Capture the cell that displays the provided text and extract its (X, Y) central coordinate. 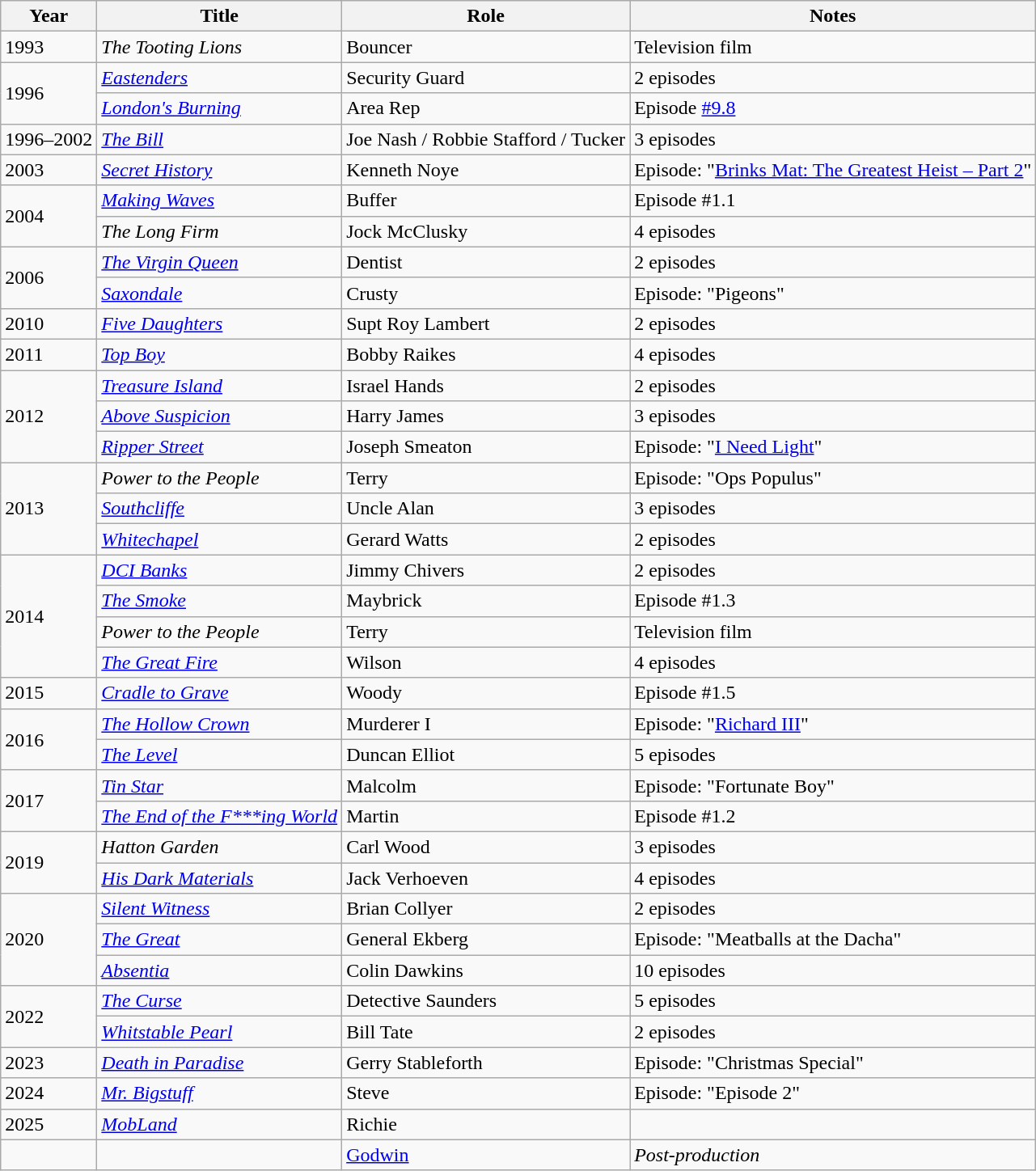
Brian Collyer (486, 909)
Post-production (833, 1155)
DCI Banks (220, 570)
Martin (486, 816)
2025 (49, 1124)
The Great (220, 940)
Hatton Garden (220, 847)
Episode #9.8 (833, 108)
2011 (49, 354)
Bill Tate (486, 1032)
Harry James (486, 416)
The Virgin Queen (220, 262)
Title (220, 16)
Making Waves (220, 201)
Episode: "Richard III" (833, 724)
Malcolm (486, 785)
Episode: "Ops Populus" (833, 478)
Joseph Smeaton (486, 447)
Supt Roy Lambert (486, 323)
The Long Firm (220, 231)
Area Rep (486, 108)
Role (486, 16)
Steve (486, 1093)
2017 (49, 801)
1996 (49, 93)
Top Boy (220, 354)
The Level (220, 755)
MobLand (220, 1124)
General Ekberg (486, 940)
1996–2002 (49, 139)
Detective Saunders (486, 1001)
Silent Witness (220, 909)
Woody (486, 693)
Death in Paradise (220, 1063)
1993 (49, 47)
Episode #1.2 (833, 816)
Colin Dawkins (486, 970)
Bobby Raikes (486, 354)
The Great Fire (220, 662)
2012 (49, 416)
Carl Wood (486, 847)
Israel Hands (486, 386)
Crusty (486, 293)
His Dark Materials (220, 877)
Murderer I (486, 724)
Maybrick (486, 601)
The Smoke (220, 601)
Ripper Street (220, 447)
Episode: "Episode 2" (833, 1093)
Godwin (486, 1155)
The End of the F***ing World (220, 816)
2004 (49, 216)
2003 (49, 170)
Jack Verhoeven (486, 877)
Southcliffe (220, 509)
Notes (833, 16)
Episode: "I Need Light" (833, 447)
2024 (49, 1093)
Wilson (486, 662)
Episode: "Pigeons" (833, 293)
Jock McClusky (486, 231)
Episode #1.5 (833, 693)
Jimmy Chivers (486, 570)
Treasure Island (220, 386)
Bouncer (486, 47)
The Bill (220, 139)
The Tooting Lions (220, 47)
2019 (49, 862)
2006 (49, 277)
2016 (49, 739)
Saxondale (220, 293)
London's Burning (220, 108)
Episode #1.3 (833, 601)
Secret History (220, 170)
Buffer (486, 201)
Above Suspicion (220, 416)
Tin Star (220, 785)
Security Guard (486, 78)
Whitstable Pearl (220, 1032)
Gerard Watts (486, 539)
Eastenders (220, 78)
Episode: "Fortunate Boy" (833, 785)
Episode: "Meatballs at the Dacha" (833, 940)
Mr. Bigstuff (220, 1093)
Uncle Alan (486, 509)
Kenneth Noye (486, 170)
2020 (49, 940)
2010 (49, 323)
Whitechapel (220, 539)
10 episodes (833, 970)
Episode: "Brinks Mat: The Greatest Heist – Part 2" (833, 170)
Duncan Elliot (486, 755)
The Curse (220, 1001)
2015 (49, 693)
Richie (486, 1124)
2022 (49, 1017)
2023 (49, 1063)
The Hollow Crown (220, 724)
Episode: "Christmas Special" (833, 1063)
Gerry Stableforth (486, 1063)
Dentist (486, 262)
Absentia (220, 970)
2014 (49, 616)
Year (49, 16)
Episode #1.1 (833, 201)
2013 (49, 509)
Five Daughters (220, 323)
Joe Nash / Robbie Stafford / Tucker (486, 139)
Cradle to Grave (220, 693)
